Return the [x, y] coordinate for the center point of the cell that contains the specified text.  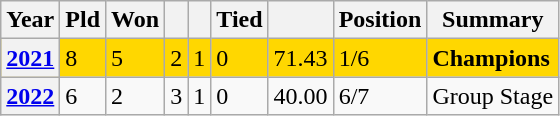
Pld [83, 20]
3 [176, 96]
2021 [30, 58]
Tied [240, 20]
1/6 [380, 58]
Won [136, 20]
Position [380, 20]
Summary [493, 20]
6/7 [380, 96]
71.43 [300, 58]
Year [30, 20]
40.00 [300, 96]
5 [136, 58]
8 [83, 58]
Champions [493, 58]
6 [83, 96]
2022 [30, 96]
Group Stage [493, 96]
